Identify which cell holds the provided text, then report its [x, y] central coordinate. 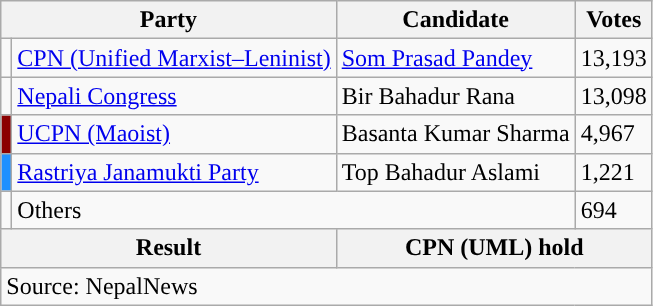
Votes [614, 20]
Nepali Congress [174, 96]
694 [614, 210]
Top Bahadur Aslami [456, 172]
CPN (UML) hold [494, 248]
Rastriya Janamukti Party [174, 172]
Basanta Kumar Sharma [456, 134]
Result [168, 248]
13,193 [614, 58]
Som Prasad Pandey [456, 58]
1,221 [614, 172]
Bir Bahadur Rana [456, 96]
13,098 [614, 96]
Candidate [456, 20]
Others [294, 210]
4,967 [614, 134]
Party [168, 20]
Source: NepalNews [326, 286]
UCPN (Maoist) [174, 134]
CPN (Unified Marxist–Leninist) [174, 58]
